Search for the cell housing the specified text and yield its [X, Y] center coordinate. 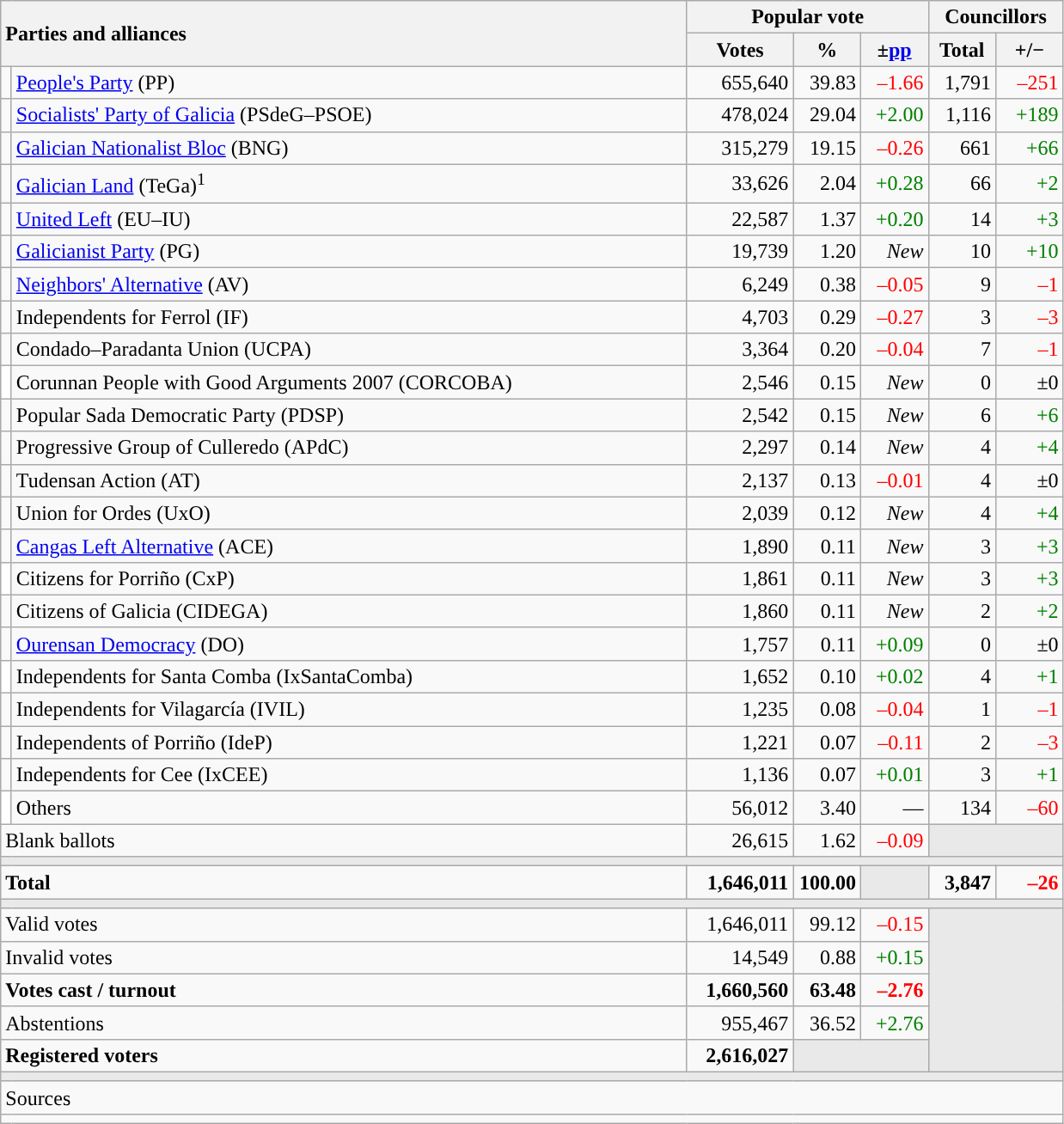
+6 [1030, 415]
People's Party (PP) [349, 82]
4,703 [740, 317]
Parties and alliances [344, 34]
6 [963, 415]
+10 [1030, 252]
1,791 [963, 82]
33,626 [740, 184]
–251 [1030, 82]
+189 [1030, 115]
Abstentions [344, 1023]
0.88 [827, 957]
3,364 [740, 350]
+2.00 [894, 115]
1 [963, 710]
Condado–Paradanta Union (UCPA) [349, 350]
United Left (EU–IU) [349, 219]
Blank ballots [344, 840]
Socialists' Party of Galicia (PSdeG–PSOE) [349, 115]
–0.09 [894, 840]
63.48 [827, 990]
–2.76 [894, 990]
Votes cast / turnout [344, 990]
+0.09 [894, 644]
Valid votes [344, 925]
Registered voters [344, 1055]
Tudensan Action (AT) [349, 480]
–0.01 [894, 480]
–0.27 [894, 317]
0.29 [827, 317]
Councillors [995, 17]
–60 [1030, 808]
+/− [1030, 50]
0.38 [827, 284]
66 [963, 184]
+0.02 [894, 676]
1.62 [827, 840]
2,297 [740, 448]
0.08 [827, 710]
Independents for Cee (IxCEE) [349, 775]
661 [963, 148]
36.52 [827, 1023]
19,739 [740, 252]
Cangas Left Alternative (ACE) [349, 546]
+2.76 [894, 1023]
7 [963, 350]
+0.28 [894, 184]
655,640 [740, 82]
1,660,560 [740, 990]
1,890 [740, 546]
Independents for Santa Comba (IxSantaComba) [349, 676]
Union for Ordes (UxO) [349, 513]
Popular vote [808, 17]
9 [963, 284]
Neighbors' Alternative (AV) [349, 284]
–0.26 [894, 148]
19.15 [827, 148]
+0.01 [894, 775]
3.40 [827, 808]
1.20 [827, 252]
1,116 [963, 115]
Citizens of Galicia (CIDEGA) [349, 611]
1,652 [740, 676]
–0.15 [894, 925]
–0.11 [894, 742]
2.04 [827, 184]
+66 [1030, 148]
478,024 [740, 115]
Independents of Porriño (IdeP) [349, 742]
0.10 [827, 676]
–0.05 [894, 284]
Invalid votes [344, 957]
0.20 [827, 350]
0.14 [827, 448]
Corunnan People with Good Arguments 2007 (CORCOBA) [349, 382]
Progressive Group of Culleredo (APdC) [349, 448]
99.12 [827, 925]
1,861 [740, 578]
0.13 [827, 480]
0.12 [827, 513]
% [827, 50]
14,549 [740, 957]
Sources [532, 1097]
39.83 [827, 82]
Citizens for Porriño (CxP) [349, 578]
+0.20 [894, 219]
1,235 [740, 710]
14 [963, 219]
1,221 [740, 742]
29.04 [827, 115]
Others [349, 808]
2,546 [740, 382]
26,615 [740, 840]
–26 [1030, 883]
Votes [740, 50]
1,860 [740, 611]
955,467 [740, 1023]
Ourensan Democracy (DO) [349, 644]
2,616,027 [740, 1055]
2,039 [740, 513]
Galician Nationalist Bloc (BNG) [349, 148]
–1.66 [894, 82]
2,542 [740, 415]
Independents for Ferrol (IF) [349, 317]
56,012 [740, 808]
22,587 [740, 219]
±pp [894, 50]
6,249 [740, 284]
Popular Sada Democratic Party (PDSP) [349, 415]
2,137 [740, 480]
1,757 [740, 644]
1.37 [827, 219]
315,279 [740, 148]
Galician Land (TeGa)1 [349, 184]
100.00 [827, 883]
1,136 [740, 775]
— [894, 808]
Independents for Vilagarcía (IVIL) [349, 710]
+0.15 [894, 957]
134 [963, 808]
3,847 [963, 883]
Galicianist Party (PG) [349, 252]
10 [963, 252]
